For the text-containing cell, return its midpoint in [X, Y] coordinate format. 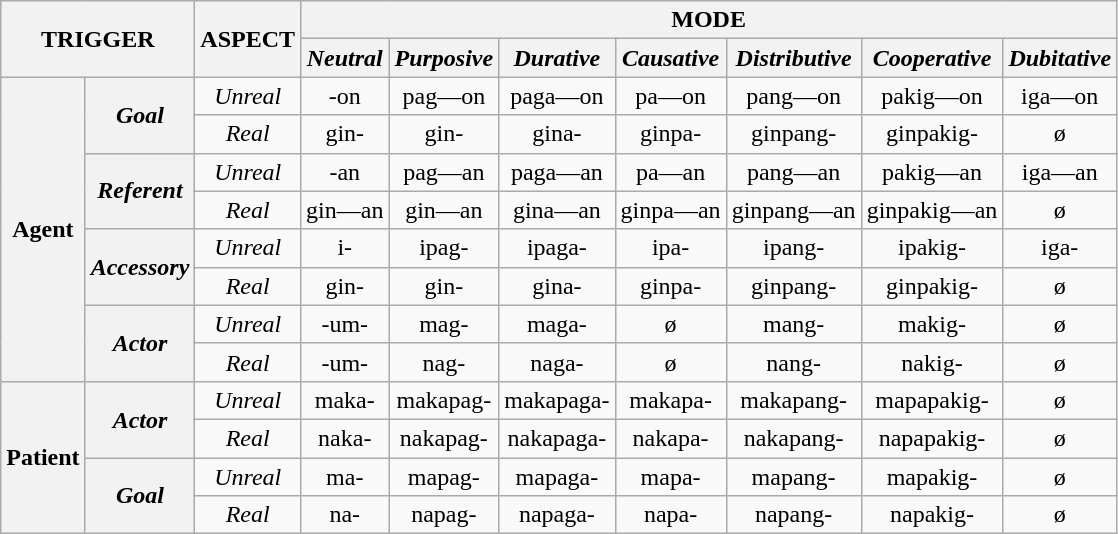
pa—on [670, 96]
ginpa—an [670, 210]
na- [345, 515]
mag- [444, 324]
MODE [709, 20]
mapakig- [932, 477]
TRIGGER [98, 39]
ipakig- [932, 248]
paga—on [557, 96]
pakig—on [932, 96]
Durative [557, 58]
Neutral [345, 58]
mapang- [794, 477]
mapa- [670, 477]
mapapakig- [932, 400]
paga—an [557, 172]
pa—an [670, 172]
pakig—an [932, 172]
makapag- [444, 400]
Patient [43, 457]
maga- [557, 324]
makapaga- [557, 400]
Agent [43, 229]
Distributive [794, 58]
napapakig- [932, 438]
napang- [794, 515]
Cooperative [932, 58]
nakig- [932, 362]
makig- [932, 324]
Causative [670, 58]
napakig- [932, 515]
gina—an [557, 210]
iga—an [1060, 172]
pang—on [794, 96]
pag—an [444, 172]
maka- [345, 400]
Dubitative [1060, 58]
nakapag- [444, 438]
nakapang- [794, 438]
nakapa- [670, 438]
makapa- [670, 400]
pag—on [444, 96]
ipaga- [557, 248]
iga- [1060, 248]
naka- [345, 438]
ginpakig—an [932, 210]
ipa- [670, 248]
mapaga- [557, 477]
Purposive [444, 58]
-on [345, 96]
ma- [345, 477]
i- [345, 248]
-an [345, 172]
ipang- [794, 248]
pang—an [794, 172]
ipag- [444, 248]
nag- [444, 362]
nang- [794, 362]
nakapaga- [557, 438]
ginpang—an [794, 210]
naga- [557, 362]
Accessory [140, 267]
mapag- [444, 477]
iga—on [1060, 96]
mang- [794, 324]
napaga- [557, 515]
ASPECT [248, 39]
Referent [140, 191]
napa- [670, 515]
makapang- [794, 400]
napag- [444, 515]
